From the cell containing the given text, extract its center point as (X, Y) coordinate. 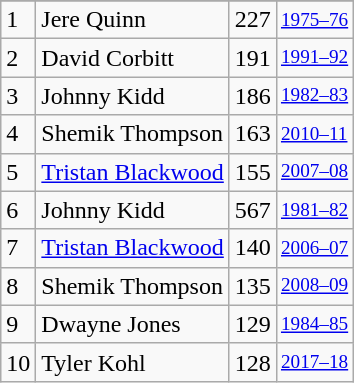
155 (252, 172)
191 (252, 58)
135 (252, 286)
9 (18, 324)
2007–08 (314, 172)
1991–92 (314, 58)
186 (252, 96)
6 (18, 210)
140 (252, 248)
2008–09 (314, 286)
3 (18, 96)
128 (252, 362)
1975–76 (314, 20)
227 (252, 20)
1981–82 (314, 210)
Tyler Kohl (133, 362)
163 (252, 134)
8 (18, 286)
1984–85 (314, 324)
2006–07 (314, 248)
129 (252, 324)
10 (18, 362)
4 (18, 134)
7 (18, 248)
2010–11 (314, 134)
David Corbitt (133, 58)
567 (252, 210)
2017–18 (314, 362)
5 (18, 172)
2 (18, 58)
1 (18, 20)
Jere Quinn (133, 20)
1982–83 (314, 96)
Dwayne Jones (133, 324)
